Determine the (x, y) coordinate at the center of the cell enclosing the given text.  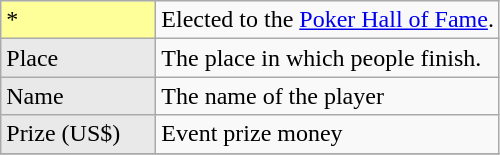
Prize (US$) (78, 134)
Elected to the Poker Hall of Fame. (328, 20)
Name (78, 96)
Event prize money (328, 134)
Place (78, 58)
The name of the player (328, 96)
The place in which people finish. (328, 58)
* (78, 20)
